Scan for the cell matching the given text and deliver its (x, y) coordinate at center. 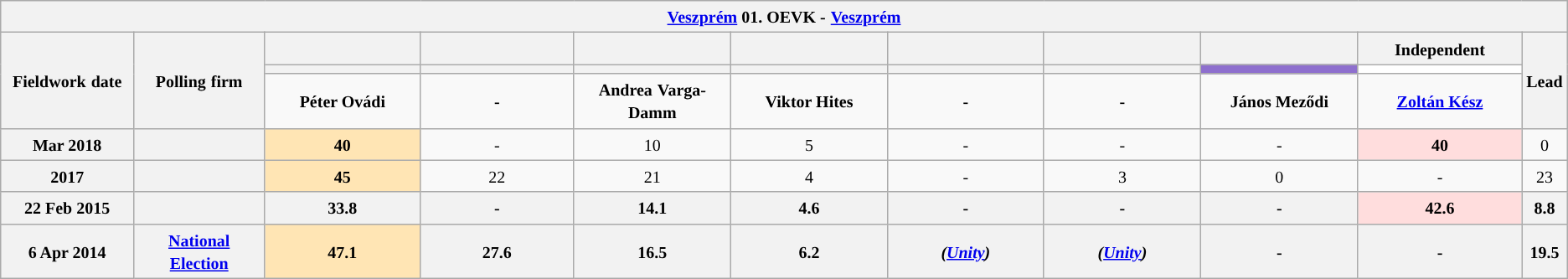
Péter Ovádi (343, 101)
Viktor Hites (809, 101)
Zoltán Kész (1439, 101)
3 (1122, 176)
Independent (1439, 49)
Andrea Varga-Damm (652, 101)
National Election (199, 251)
2017 (67, 176)
Lead (1545, 80)
5 (809, 144)
45 (343, 176)
6.2 (809, 251)
21 (652, 176)
19.5 (1545, 251)
8.8 (1545, 208)
Veszprém 01. OEVK - Veszprém (784, 17)
22 (498, 176)
4.6 (809, 208)
Mar 2018 (67, 144)
6 Apr 2014 (67, 251)
Polling firm (199, 80)
Fieldwork date (67, 80)
33.8 (343, 208)
4 (809, 176)
27.6 (498, 251)
János Meződi (1279, 101)
16.5 (652, 251)
47.1 (343, 251)
23 (1545, 176)
22 Feb 2015 (67, 208)
14.1 (652, 208)
10 (652, 144)
42.6 (1439, 208)
